Identify which cell holds the provided text, then report its [x, y] central coordinate. 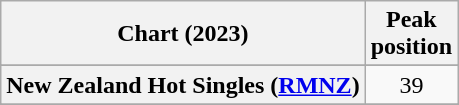
Peakposition [411, 34]
39 [411, 85]
New Zealand Hot Singles (RMNZ) [183, 85]
Chart (2023) [183, 34]
